Extract the [x, y] coordinate from the center of the cell holding the provided text.  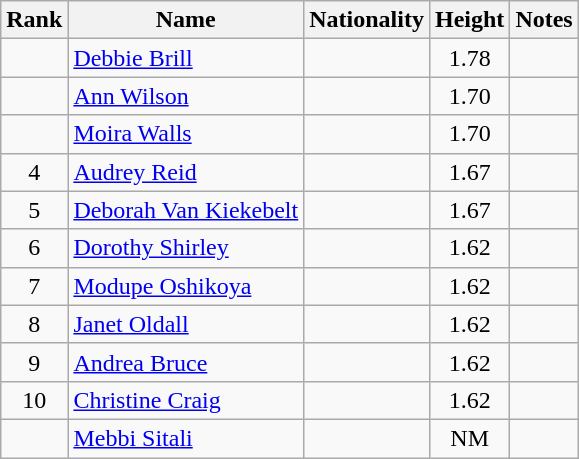
Janet Oldall [186, 324]
Audrey Reid [186, 172]
4 [34, 172]
Debbie Brill [186, 58]
1.78 [469, 58]
Deborah Van Kiekebelt [186, 210]
8 [34, 324]
Dorothy Shirley [186, 248]
10 [34, 400]
9 [34, 362]
Christine Craig [186, 400]
5 [34, 210]
Ann Wilson [186, 96]
6 [34, 248]
7 [34, 286]
Nationality [367, 20]
Mebbi Sitali [186, 438]
Modupe Oshikoya [186, 286]
Height [469, 20]
Moira Walls [186, 134]
Rank [34, 20]
Notes [544, 20]
Andrea Bruce [186, 362]
Name [186, 20]
NM [469, 438]
